Detect which cell encompasses the target text, then output its [X, Y] center coordinate. 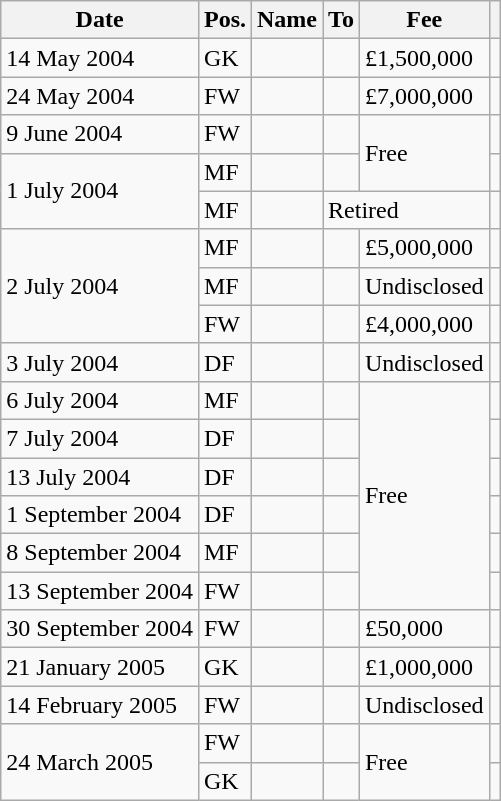
6 July 2004 [100, 400]
1 July 2004 [100, 191]
13 September 2004 [100, 591]
30 September 2004 [100, 629]
13 July 2004 [100, 477]
9 June 2004 [100, 134]
£1,500,000 [424, 58]
3 July 2004 [100, 362]
7 July 2004 [100, 438]
Pos. [224, 20]
£1,000,000 [424, 667]
24 March 2005 [100, 762]
£50,000 [424, 629]
14 May 2004 [100, 58]
£4,000,000 [424, 324]
Fee [424, 20]
Name [288, 20]
21 January 2005 [100, 667]
8 September 2004 [100, 553]
14 February 2005 [100, 705]
Retired [406, 210]
To [342, 20]
1 September 2004 [100, 515]
Date [100, 20]
£5,000,000 [424, 248]
£7,000,000 [424, 96]
24 May 2004 [100, 96]
2 July 2004 [100, 286]
